Locate the cell with the specified text and output its [x, y] center coordinate. 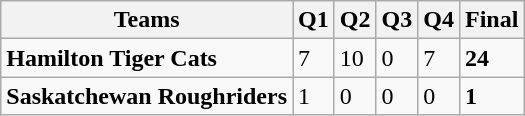
Q3 [397, 20]
Q2 [355, 20]
Q4 [439, 20]
Q1 [314, 20]
Hamilton Tiger Cats [147, 58]
10 [355, 58]
Teams [147, 20]
Saskatchewan Roughriders [147, 96]
Final [491, 20]
24 [491, 58]
